Provide the (x, y) coordinate of the cell's center where the given text is located.  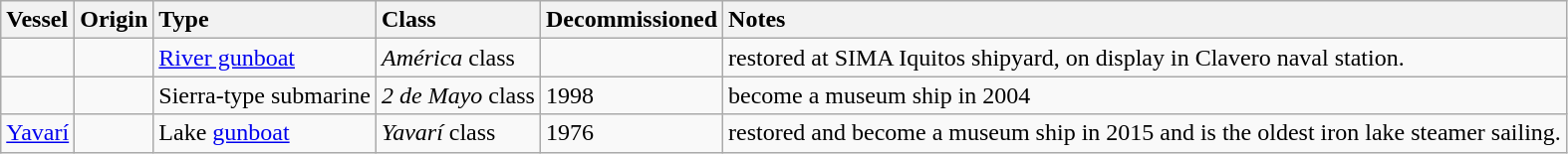
Type (265, 20)
1998 (632, 95)
restored and become a museum ship in 2015 and is the oldest iron lake steamer sailing. (1146, 133)
América class (458, 58)
Sierra-type submarine (265, 95)
Yavarí (38, 133)
Yavarí class (458, 133)
2 de Mayo class (458, 95)
Notes (1146, 20)
restored at SIMA Iquitos shipyard, on display in Clavero naval station. (1146, 58)
become a museum ship in 2004 (1146, 95)
Class (458, 20)
Vessel (38, 20)
Origin (114, 20)
Lake gunboat (265, 133)
1976 (632, 133)
River gunboat (265, 58)
Decommissioned (632, 20)
